Determine the (X, Y) coordinate at the center of the cell enclosing the given text.  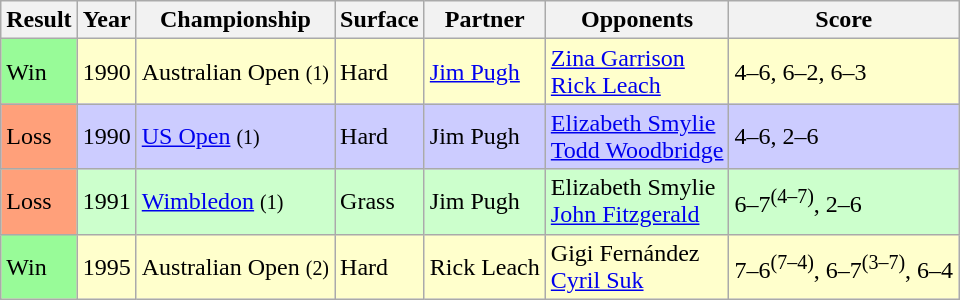
Championship (235, 20)
1991 (106, 202)
1995 (106, 266)
Year (106, 20)
Zina Garrison Rick Leach (637, 72)
Wimbledon (1) (235, 202)
Elizabeth Smylie Todd Woodbridge (637, 136)
Surface (380, 20)
Opponents (637, 20)
Elizabeth Smylie John Fitzgerald (637, 202)
US Open (1) (235, 136)
Partner (484, 20)
Gigi Fernández Cyril Suk (637, 266)
Rick Leach (484, 266)
7–6(7–4), 6–7(3–7), 6–4 (844, 266)
4–6, 2–6 (844, 136)
Score (844, 20)
4–6, 6–2, 6–3 (844, 72)
Australian Open (1) (235, 72)
6–7(4–7), 2–6 (844, 202)
Result (39, 20)
Australian Open (2) (235, 266)
Grass (380, 202)
